Detect which cell encompasses the target text, then output its [x, y] center coordinate. 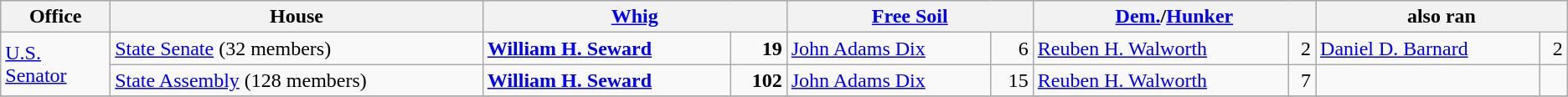
6 [1012, 48]
also ran [1442, 17]
Daniel D. Barnard [1428, 48]
Free Soil [910, 17]
House [297, 17]
Office [55, 17]
State Senate (32 members) [297, 48]
19 [759, 48]
102 [759, 80]
Whig [635, 17]
15 [1012, 80]
7 [1302, 80]
State Assembly (128 members) [297, 80]
U.S. Senator [55, 64]
Dem./Hunker [1174, 17]
